For the text-containing cell, return its midpoint in (X, Y) coordinate format. 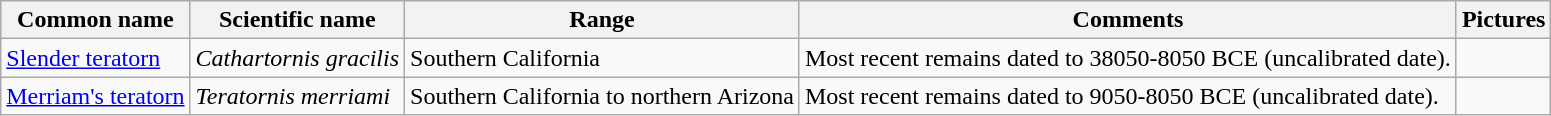
Comments (1128, 20)
Range (602, 20)
Southern California to northern Arizona (602, 96)
Common name (96, 20)
Southern California (602, 58)
Merriam's teratorn (96, 96)
Most recent remains dated to 9050-8050 BCE (uncalibrated date). (1128, 96)
Scientific name (297, 20)
Teratornis merriami (297, 96)
Cathartornis gracilis (297, 58)
Pictures (1504, 20)
Slender teratorn (96, 58)
Most recent remains dated to 38050-8050 BCE (uncalibrated date). (1128, 58)
